For the text-containing cell, return its midpoint in [X, Y] coordinate format. 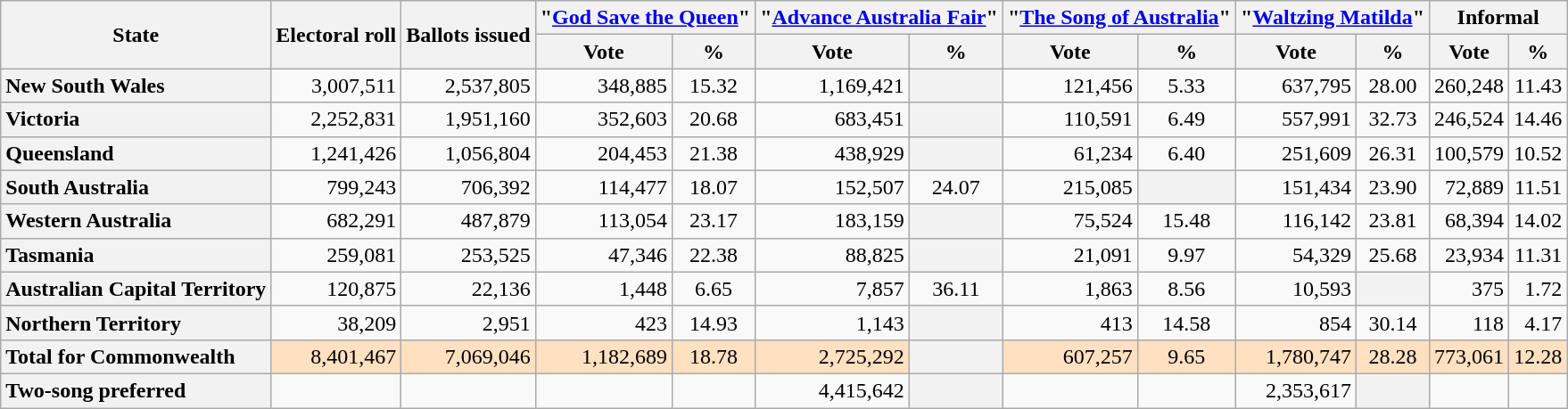
413 [1070, 323]
246,524 [1470, 119]
2,951 [468, 323]
11.51 [1538, 187]
1,241,426 [336, 153]
28.00 [1392, 86]
Queensland [136, 153]
706,392 [468, 187]
854 [1295, 323]
72,889 [1470, 187]
Electoral roll [336, 35]
10.52 [1538, 153]
Tasmania [136, 255]
557,991 [1295, 119]
5.33 [1186, 86]
61,234 [1070, 153]
253,525 [468, 255]
23.81 [1392, 221]
183,159 [833, 221]
260,248 [1470, 86]
8.56 [1186, 289]
259,081 [336, 255]
14.02 [1538, 221]
799,243 [336, 187]
7,857 [833, 289]
6.49 [1186, 119]
683,451 [833, 119]
18.07 [714, 187]
2,353,617 [1295, 390]
Informal [1498, 18]
28.28 [1392, 356]
21.38 [714, 153]
23.17 [714, 221]
110,591 [1070, 119]
23,934 [1470, 255]
Australian Capital Territory [136, 289]
114,477 [603, 187]
8,401,467 [336, 356]
Two-song preferred [136, 390]
"God Save the Queen" [645, 18]
9.65 [1186, 356]
1,863 [1070, 289]
22.38 [714, 255]
10,593 [1295, 289]
215,085 [1070, 187]
32.73 [1392, 119]
75,524 [1070, 221]
38,209 [336, 323]
4,415,642 [833, 390]
14.46 [1538, 119]
24.07 [956, 187]
1,951,160 [468, 119]
"The Song of Australia" [1118, 18]
7,069,046 [468, 356]
1,182,689 [603, 356]
15.32 [714, 86]
423 [603, 323]
21,091 [1070, 255]
36.11 [956, 289]
18.78 [714, 356]
352,603 [603, 119]
68,394 [1470, 221]
88,825 [833, 255]
14.93 [714, 323]
4.17 [1538, 323]
1,056,804 [468, 153]
118 [1470, 323]
New South Wales [136, 86]
121,456 [1070, 86]
"Waltzing Matilda" [1333, 18]
116,142 [1295, 221]
26.31 [1392, 153]
22,136 [468, 289]
607,257 [1070, 356]
Total for Commonwealth [136, 356]
25.68 [1392, 255]
12.28 [1538, 356]
South Australia [136, 187]
682,291 [336, 221]
1.72 [1538, 289]
20.68 [714, 119]
Victoria [136, 119]
15.48 [1186, 221]
487,879 [468, 221]
1,169,421 [833, 86]
375 [1470, 289]
54,329 [1295, 255]
2,537,805 [468, 86]
438,929 [833, 153]
11.43 [1538, 86]
100,579 [1470, 153]
1,143 [833, 323]
1,448 [603, 289]
2,252,831 [336, 119]
151,434 [1295, 187]
6.65 [714, 289]
3,007,511 [336, 86]
6.40 [1186, 153]
2,725,292 [833, 356]
14.58 [1186, 323]
23.90 [1392, 187]
251,609 [1295, 153]
Western Australia [136, 221]
Northern Territory [136, 323]
"Advance Australia Fair" [879, 18]
Ballots issued [468, 35]
637,795 [1295, 86]
1,780,747 [1295, 356]
348,885 [603, 86]
113,054 [603, 221]
11.31 [1538, 255]
120,875 [336, 289]
773,061 [1470, 356]
152,507 [833, 187]
30.14 [1392, 323]
9.97 [1186, 255]
State [136, 35]
47,346 [603, 255]
204,453 [603, 153]
